Extract the (x, y) coordinate from the center of the cell holding the provided text.  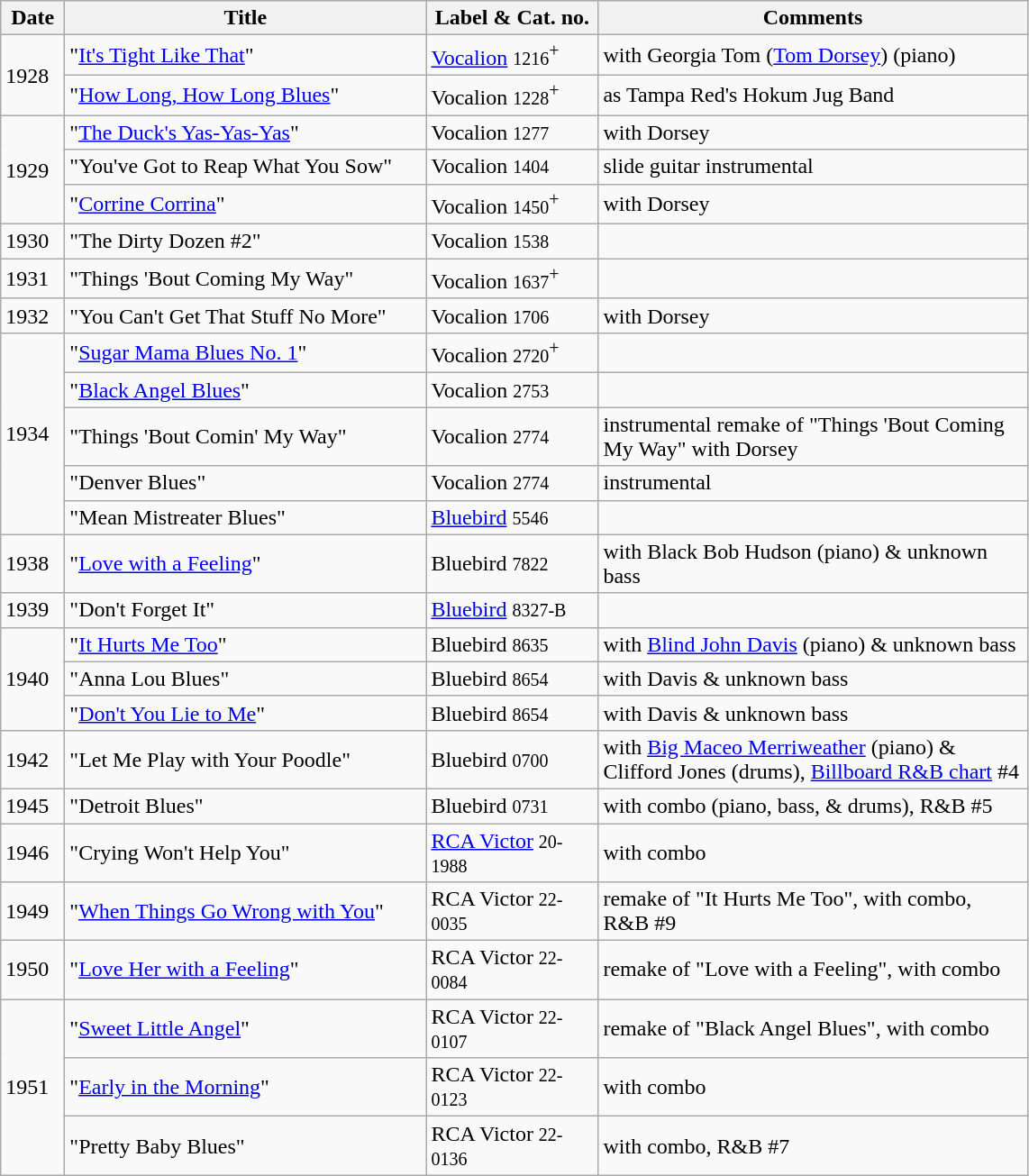
Vocalion 1450+ (512, 204)
"You've Got to Reap What You Sow" (245, 167)
Title (245, 18)
"Black Angel Blues" (245, 390)
1930 (32, 242)
"Corrine Corrina" (245, 204)
1942 (32, 759)
RCA Victor 22-0107 (512, 1029)
"Pretty Baby Blues" (245, 1146)
Bluebird 7822 (512, 564)
Bluebird 0700 (512, 759)
1945 (32, 806)
"When Things Go Wrong with You" (245, 912)
Vocalion 2720+ (512, 353)
Bluebird 8635 (512, 644)
Comments (813, 18)
RCA Victor 22-0123 (512, 1087)
with combo (piano, bass, & drums), R&B #5 (813, 806)
remake of "Black Angel Blues", with combo (813, 1029)
"Denver Blues" (245, 483)
as Tampa Red's Hokum Jug Band (813, 96)
remake of "It Hurts Me Too", with combo, R&B #9 (813, 912)
Vocalion 1216+ (512, 56)
"Love with a Feeling" (245, 564)
"You Can't Get That Stuff No More" (245, 315)
instrumental remake of "Things 'Bout Coming My Way" with Dorsey (813, 436)
RCA Victor 22-0136 (512, 1146)
with Black Bob Hudson (piano) & unknown bass (813, 564)
1940 (32, 679)
"Things 'Bout Coming My Way" (245, 279)
"How Long, How Long Blues" (245, 96)
"Love Her with a Feeling" (245, 970)
"Don't Forget It" (245, 610)
1950 (32, 970)
1931 (32, 279)
"The Dirty Dozen #2" (245, 242)
Vocalion 1228+ (512, 96)
1946 (32, 852)
Vocalion 2753 (512, 390)
with Blind John Davis (piano) & unknown bass (813, 644)
with Georgia Tom (Tom Dorsey) (piano) (813, 56)
1928 (32, 76)
with combo, R&B #7 (813, 1146)
"The Duck's Yas-Yas-Yas" (245, 132)
Vocalion 1706 (512, 315)
with Big Maceo Merriweather (piano) & Clifford Jones (drums), Billboard R&B chart #4 (813, 759)
"Early in the Morning" (245, 1087)
"Detroit Blues" (245, 806)
"Let Me Play with Your Poodle" (245, 759)
1934 (32, 433)
1938 (32, 564)
1939 (32, 610)
"Crying Won't Help You" (245, 852)
RCA Victor 20-1988 (512, 852)
"Sugar Mama Blues No. 1" (245, 353)
1932 (32, 315)
RCA Victor 22-0084 (512, 970)
"It's Tight Like That" (245, 56)
"Don't You Lie to Me" (245, 713)
"It Hurts Me Too" (245, 644)
Date (32, 18)
Vocalion 1538 (512, 242)
"Sweet Little Angel" (245, 1029)
1951 (32, 1087)
"Things 'Bout Comin' My Way" (245, 436)
instrumental (813, 483)
RCA Victor 22-0035 (512, 912)
remake of "Love with a Feeling", with combo (813, 970)
slide guitar instrumental (813, 167)
Label & Cat. no. (512, 18)
Bluebird 8327-B (512, 610)
1949 (32, 912)
Vocalion 1404 (512, 167)
1929 (32, 169)
Bluebird 5546 (512, 517)
"Mean Mistreater Blues" (245, 517)
Bluebird 0731 (512, 806)
"Anna Lou Blues" (245, 679)
Vocalion 1637+ (512, 279)
Vocalion 1277 (512, 132)
